Return (X, Y) of the center of cell containing provided text 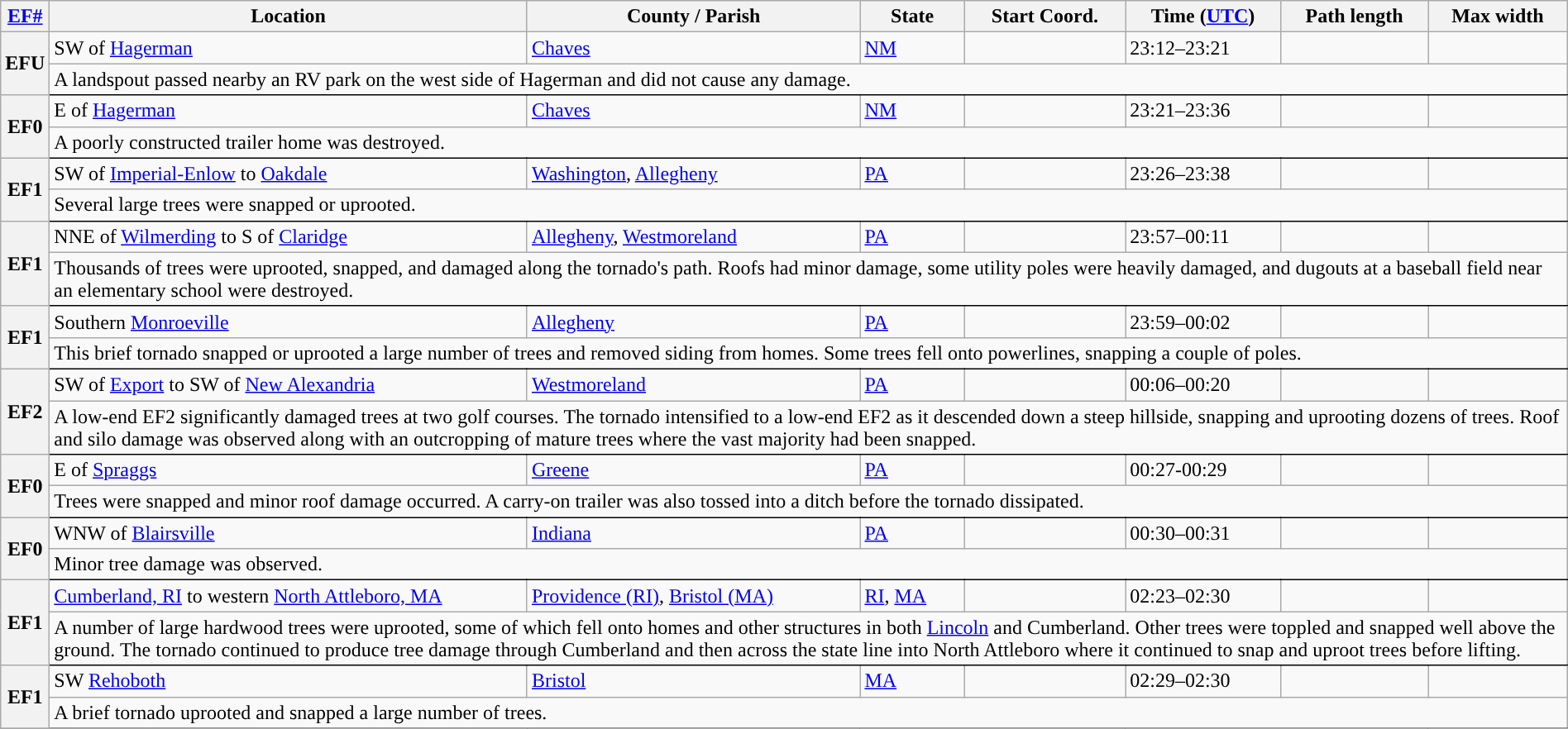
Southern Monroeville (289, 322)
23:59–00:02 (1203, 322)
SW Rehoboth (289, 681)
Several large trees were snapped or uprooted. (809, 205)
Providence (RI), Bristol (MA) (693, 596)
A poorly constructed trailer home was destroyed. (809, 142)
SW of Imperial-Enlow to Oakdale (289, 174)
Location (289, 17)
County / Parish (693, 17)
SW of Hagerman (289, 48)
Bristol (693, 681)
Washington, Allegheny (693, 174)
Minor tree damage was observed. (809, 565)
Path length (1354, 17)
Start Coord. (1045, 17)
Max width (1498, 17)
23:21–23:36 (1203, 111)
23:26–23:38 (1203, 174)
Greene (693, 470)
23:12–23:21 (1203, 48)
EF2 (25, 412)
State (912, 17)
Westmoreland (693, 384)
00:30–00:31 (1203, 533)
SW of Export to SW of New Alexandria (289, 384)
Indiana (693, 533)
EFU (25, 64)
NNE of Wilmerding to S of Claridge (289, 236)
E of Hagerman (289, 111)
RI, MA (912, 596)
EF# (25, 17)
E of Spraggs (289, 470)
Trees were snapped and minor roof damage occurred. A carry-on trailer was also tossed into a ditch before the tornado dissipated. (809, 502)
Allegheny (693, 322)
02:29–02:30 (1203, 681)
00:06–00:20 (1203, 384)
Cumberland, RI to western North Attleboro, MA (289, 596)
Time (UTC) (1203, 17)
23:57–00:11 (1203, 236)
00:27-00:29 (1203, 470)
A brief tornado uprooted and snapped a large number of trees. (809, 712)
MA (912, 681)
WNW of Blairsville (289, 533)
02:23–02:30 (1203, 596)
A landspout passed nearby an RV park on the west side of Hagerman and did not cause any damage. (809, 79)
Allegheny, Westmoreland (693, 236)
